Search for the cell housing the specified text and yield its [X, Y] center coordinate. 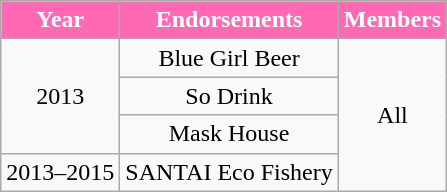
So Drink [229, 96]
Mask House [229, 134]
2013–2015 [60, 172]
Blue Girl Beer [229, 58]
SANTAI Eco Fishery [229, 172]
Members [392, 20]
Endorsements [229, 20]
Year [60, 20]
2013 [60, 96]
All [392, 115]
